Capture the cell that displays the provided text and extract its [X, Y] central coordinate. 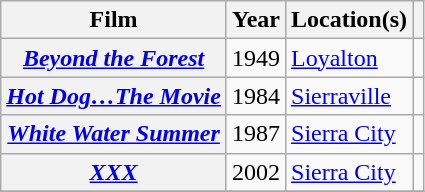
Year [256, 20]
White Water Summer [114, 134]
2002 [256, 172]
Sierraville [350, 96]
Loyalton [350, 58]
Hot Dog…The Movie [114, 96]
XXX [114, 172]
Location(s) [350, 20]
1984 [256, 96]
1949 [256, 58]
Beyond the Forest [114, 58]
Film [114, 20]
1987 [256, 134]
